Capture the cell that displays the provided text and extract its (x, y) central coordinate. 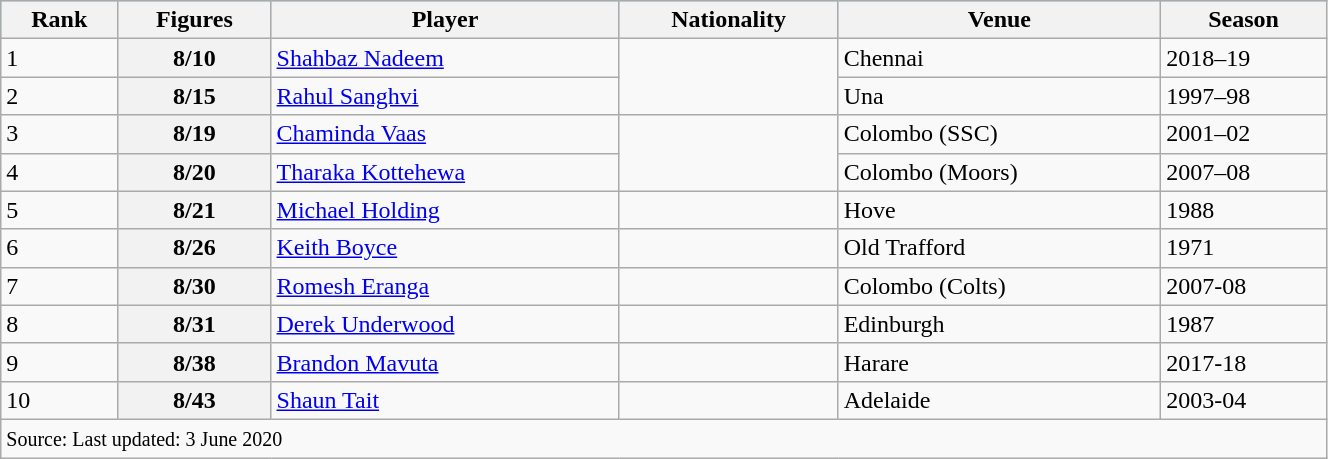
8/26 (194, 248)
Keith Boyce (445, 248)
8/21 (194, 210)
Una (1000, 96)
6 (60, 248)
Colombo (SSC) (1000, 134)
Edinburgh (1000, 324)
Colombo (Moors) (1000, 172)
Colombo (Colts) (1000, 286)
2007-08 (1244, 286)
8/15 (194, 96)
Season (1244, 20)
8/20 (194, 172)
8/10 (194, 58)
Tharaka Kottehewa (445, 172)
2 (60, 96)
10 (60, 400)
9 (60, 362)
Adelaide (1000, 400)
Romesh Eranga (445, 286)
8/31 (194, 324)
Chaminda Vaas (445, 134)
Rank (60, 20)
4 (60, 172)
Shahbaz Nadeem (445, 58)
Shaun Tait (445, 400)
1 (60, 58)
8 (60, 324)
8/43 (194, 400)
Harare (1000, 362)
Player (445, 20)
2001–02 (1244, 134)
Old Trafford (1000, 248)
1971 (1244, 248)
8/38 (194, 362)
8/30 (194, 286)
Venue (1000, 20)
Rahul Sanghvi (445, 96)
2007–08 (1244, 172)
2018–19 (1244, 58)
Derek Underwood (445, 324)
1987 (1244, 324)
Source: Last updated: 3 June 2020 (664, 438)
1988 (1244, 210)
Michael Holding (445, 210)
Brandon Mavuta (445, 362)
2017-18 (1244, 362)
7 (60, 286)
8/19 (194, 134)
5 (60, 210)
1997–98 (1244, 96)
Chennai (1000, 58)
Hove (1000, 210)
3 (60, 134)
Figures (194, 20)
2003-04 (1244, 400)
Nationality (728, 20)
